Output the [X, Y] coordinate of the center of the cell containing the given text.  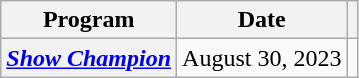
Show Champion [89, 58]
August 30, 2023 [262, 58]
Date [262, 20]
Program [89, 20]
